Output the [x, y] coordinate of the center of the cell containing the given text.  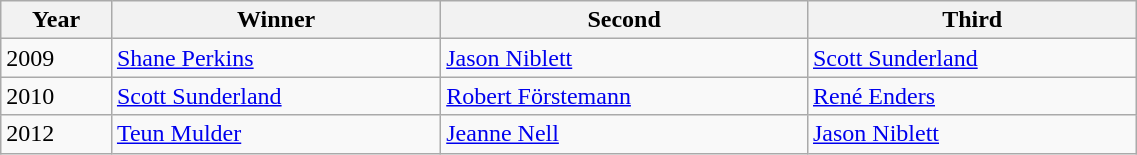
2010 [56, 96]
2009 [56, 58]
Shane Perkins [276, 58]
Third [972, 20]
Robert Förstemann [624, 96]
René Enders [972, 96]
Year [56, 20]
2012 [56, 134]
Winner [276, 20]
Teun Mulder [276, 134]
Jeanne Nell [624, 134]
Second [624, 20]
